Determine the (x, y) coordinate at the center of the cell enclosing the given text.  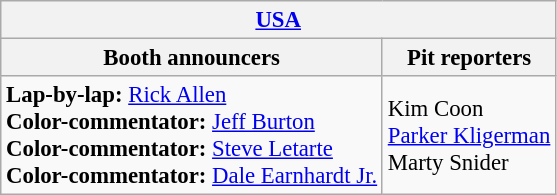
Kim CoonParker KligermanMarty Snider (468, 136)
Lap-by-lap: Rick AllenColor-commentator: Jeff BurtonColor-commentator: Steve LetarteColor-commentator: Dale Earnhardt Jr. (192, 136)
Booth announcers (192, 58)
Pit reporters (468, 58)
USA (278, 20)
